Locate the cell with the specified text and output its (X, Y) center coordinate. 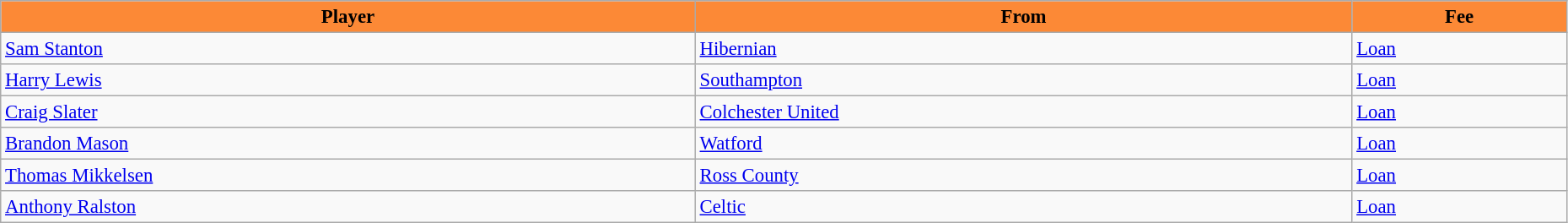
Brandon Mason (348, 144)
Thomas Mikkelsen (348, 176)
Southampton (1024, 80)
From (1024, 17)
Harry Lewis (348, 80)
Watford (1024, 144)
Craig Slater (348, 112)
Colchester United (1024, 112)
Player (348, 17)
Hibernian (1024, 49)
Ross County (1024, 176)
Anthony Ralston (348, 207)
Fee (1459, 17)
Sam Stanton (348, 49)
Celtic (1024, 207)
